From the cell containing the given text, extract its center point as [x, y] coordinate. 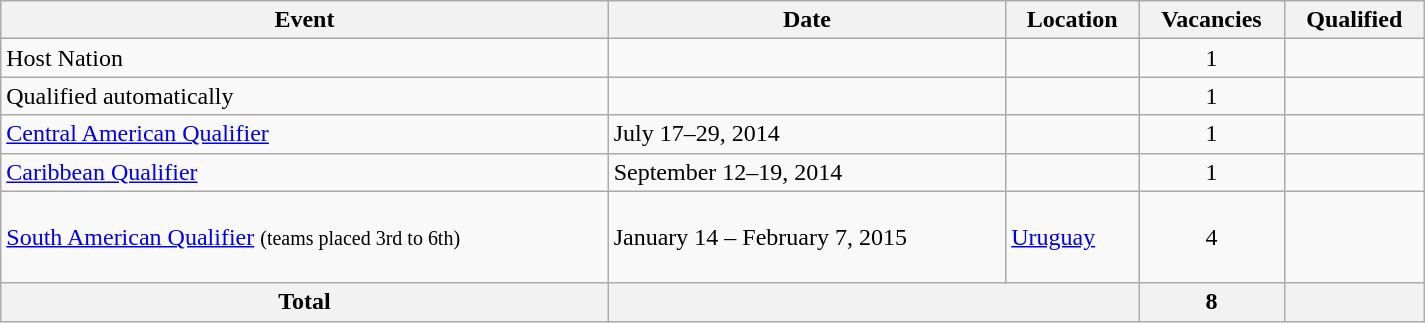
Location [1072, 20]
Total [304, 302]
Vacancies [1212, 20]
Caribbean Qualifier [304, 172]
Uruguay [1072, 237]
Date [807, 20]
September 12–19, 2014 [807, 172]
July 17–29, 2014 [807, 134]
Host Nation [304, 58]
4 [1212, 237]
Central American Qualifier [304, 134]
South American Qualifier (teams placed 3rd to 6th) [304, 237]
January 14 – February 7, 2015 [807, 237]
8 [1212, 302]
Event [304, 20]
Qualified [1354, 20]
Qualified automatically [304, 96]
